Capture the cell that displays the provided text and extract its (X, Y) central coordinate. 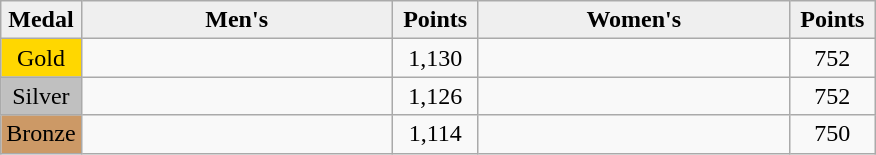
Bronze (41, 134)
1,126 (435, 96)
Gold (41, 58)
Medal (41, 20)
750 (832, 134)
Women's (634, 20)
Silver (41, 96)
1,114 (435, 134)
Men's (236, 20)
1,130 (435, 58)
